Return the (x, y) coordinate for the center point of the cell that contains the specified text.  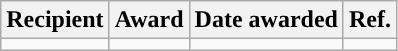
Date awarded (266, 20)
Recipient (55, 20)
Ref. (370, 20)
Award (149, 20)
